Identify which cell holds the provided text, then report its (x, y) central coordinate. 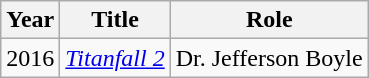
Titanfall 2 (115, 58)
Year (30, 20)
Dr. Jefferson Boyle (269, 58)
Title (115, 20)
2016 (30, 58)
Role (269, 20)
